Locate the cell with the specified text and output its [x, y] center coordinate. 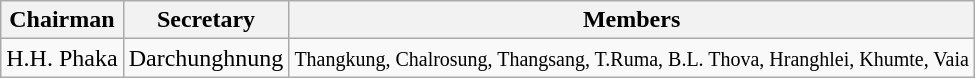
H.H. Phaka [62, 58]
Thangkung, Chalrosung, Thangsang, T.Ruma, B.L. Thova, Hranghlei, Khumte, Vaia [632, 58]
Members [632, 20]
Chairman [62, 20]
Darchunghnung [206, 58]
Secretary [206, 20]
